Search for the cell housing the specified text and yield its (X, Y) center coordinate. 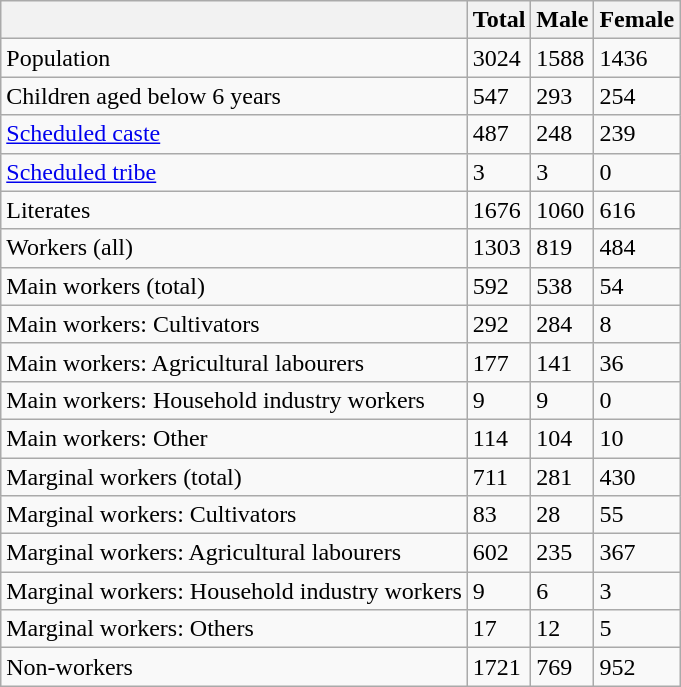
55 (637, 515)
36 (637, 362)
616 (637, 210)
104 (562, 438)
248 (562, 134)
6 (562, 591)
547 (499, 96)
28 (562, 515)
Scheduled tribe (234, 172)
12 (562, 629)
Female (637, 20)
10 (637, 438)
Children aged below 6 years (234, 96)
Main workers: Cultivators (234, 324)
Literates (234, 210)
177 (499, 362)
819 (562, 248)
54 (637, 286)
367 (637, 553)
293 (562, 96)
Scheduled caste (234, 134)
602 (499, 553)
141 (562, 362)
Main workers: Household industry workers (234, 400)
Marginal workers: Household industry workers (234, 591)
484 (637, 248)
Marginal workers: Agricultural labourers (234, 553)
Marginal workers: Others (234, 629)
Workers (all) (234, 248)
114 (499, 438)
769 (562, 667)
Total (499, 20)
Non-workers (234, 667)
235 (562, 553)
Population (234, 58)
Marginal workers: Cultivators (234, 515)
1303 (499, 248)
1721 (499, 667)
430 (637, 477)
281 (562, 477)
952 (637, 667)
1676 (499, 210)
487 (499, 134)
8 (637, 324)
3024 (499, 58)
Marginal workers (total) (234, 477)
538 (562, 286)
1588 (562, 58)
5 (637, 629)
254 (637, 96)
Male (562, 20)
Main workers (total) (234, 286)
292 (499, 324)
711 (499, 477)
17 (499, 629)
83 (499, 515)
1436 (637, 58)
Main workers: Other (234, 438)
Main workers: Agricultural labourers (234, 362)
592 (499, 286)
239 (637, 134)
284 (562, 324)
1060 (562, 210)
